Return the [x, y] coordinate for the center point of the cell that contains the specified text.  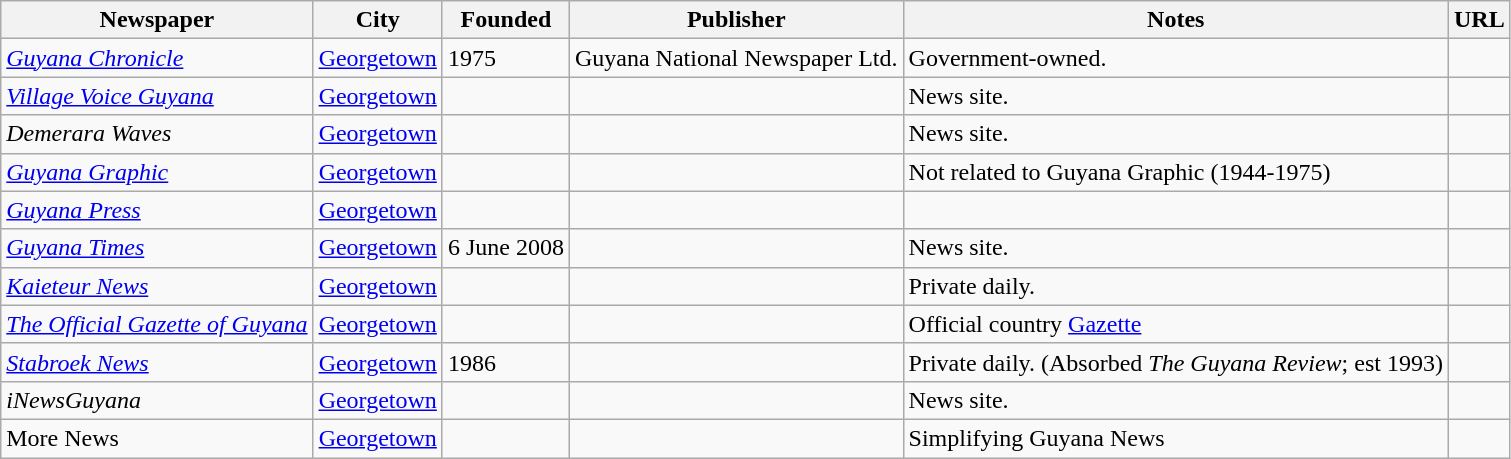
URL [1479, 20]
Demerara Waves [157, 134]
Not related to Guyana Graphic (1944-1975) [1176, 172]
Guyana Graphic [157, 172]
Publisher [736, 20]
Stabroek News [157, 362]
Newspaper [157, 20]
Guyana National Newspaper Ltd. [736, 58]
City [378, 20]
Private daily. [1176, 286]
Government-owned. [1176, 58]
Guyana Times [157, 248]
Private daily. (Absorbed The Guyana Review; est 1993) [1176, 362]
The Official Gazette of Guyana [157, 324]
Founded [506, 20]
Notes [1176, 20]
Guyana Chronicle [157, 58]
1975 [506, 58]
More News [157, 438]
Village Voice Guyana [157, 96]
iNewsGuyana [157, 400]
Official country Gazette [1176, 324]
Guyana Press [157, 210]
1986 [506, 362]
Simplifying Guyana News [1176, 438]
Kaieteur News [157, 286]
6 June 2008 [506, 248]
